Identify which cell holds the provided text, then report its [x, y] central coordinate. 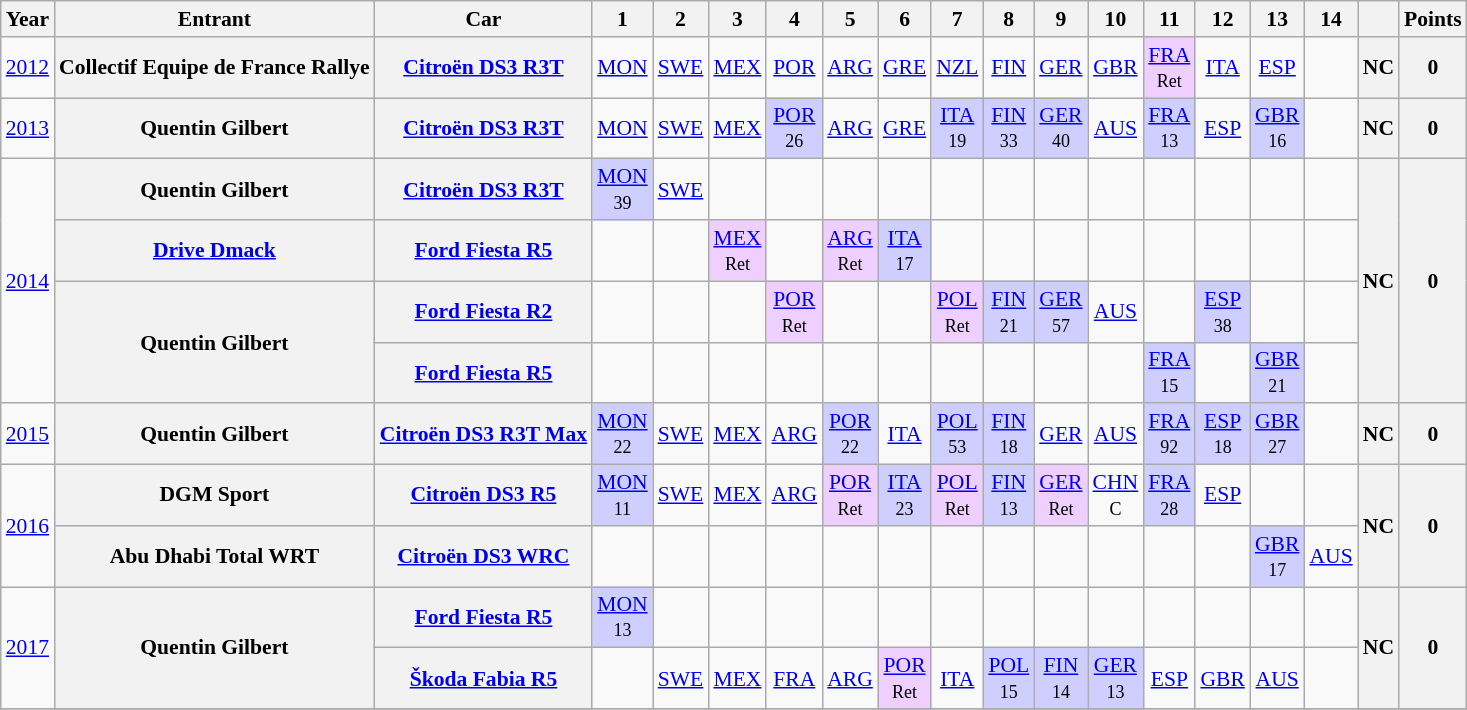
FRA13 [1169, 128]
FIN [1008, 68]
MON22 [622, 434]
ARGRet [850, 250]
2013 [28, 128]
2015 [28, 434]
Abu Dhabi Total WRT [214, 556]
FIN14 [1060, 678]
7 [957, 19]
FIN18 [1008, 434]
10 [1116, 19]
ITA19 [957, 128]
POR22 [850, 434]
FIN21 [1008, 312]
2017 [28, 648]
Ford Fiesta R2 [484, 312]
13 [1278, 19]
GER57 [1060, 312]
Citroën DS3 R3T Max [484, 434]
2016 [28, 526]
Citroën DS3 R5 [484, 496]
Car [484, 19]
ESP18 [1222, 434]
1 [622, 19]
Year [28, 19]
GBR16 [1278, 128]
GBR27 [1278, 434]
DGM Sport [214, 496]
POR [794, 68]
NZL [957, 68]
Entrant [214, 19]
FIN13 [1008, 496]
FRA [794, 678]
12 [1222, 19]
FIN33 [1008, 128]
Citroën DS3 WRC [484, 556]
GBR17 [1278, 556]
2014 [28, 281]
11 [1169, 19]
6 [904, 19]
Škoda Fabia R5 [484, 678]
MEXRet [737, 250]
GER13 [1116, 678]
ESP38 [1222, 312]
Collectif Equipe de France Rallye [214, 68]
GERRet [1060, 496]
MON11 [622, 496]
8 [1008, 19]
FRA28 [1169, 496]
14 [1330, 19]
MON13 [622, 618]
9 [1060, 19]
5 [850, 19]
FRA92 [1169, 434]
ITA17 [904, 250]
Points [1433, 19]
FRA15 [1169, 372]
FRARet [1169, 68]
GER40 [1060, 128]
POL53 [957, 434]
MON39 [622, 190]
3 [737, 19]
ITA23 [904, 496]
CHNC [1116, 496]
GBR21 [1278, 372]
POL15 [1008, 678]
4 [794, 19]
Drive Dmack [214, 250]
POR26 [794, 128]
2 [681, 19]
2012 [28, 68]
